Return the (X, Y) coordinate for the center point of the cell that contains the specified text.  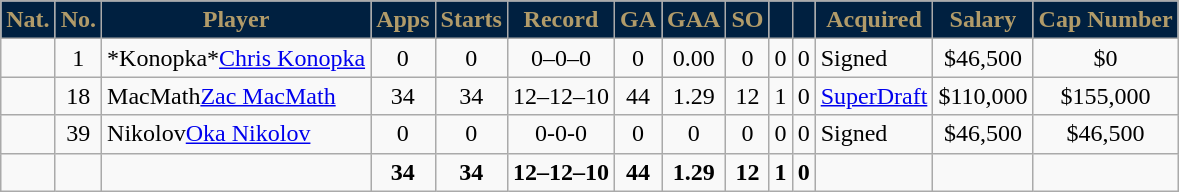
Player (236, 20)
Cap Number (1106, 20)
0-0-0 (560, 134)
0.00 (694, 58)
SO (748, 20)
*Konopka*Chris Konopka (236, 58)
Record (560, 20)
Starts (471, 20)
Nat. (28, 20)
39 (78, 134)
GA (638, 20)
GAA (694, 20)
NikolovOka Nikolov (236, 134)
MacMathZac MacMath (236, 96)
SuperDraft (874, 96)
Salary (983, 20)
Apps (403, 20)
Acquired (874, 20)
0–0–0 (560, 58)
$110,000 (983, 96)
$0 (1106, 58)
No. (78, 20)
$155,000 (1106, 96)
18 (78, 96)
